Scan for the cell matching the given text and deliver its [x, y] coordinate at center. 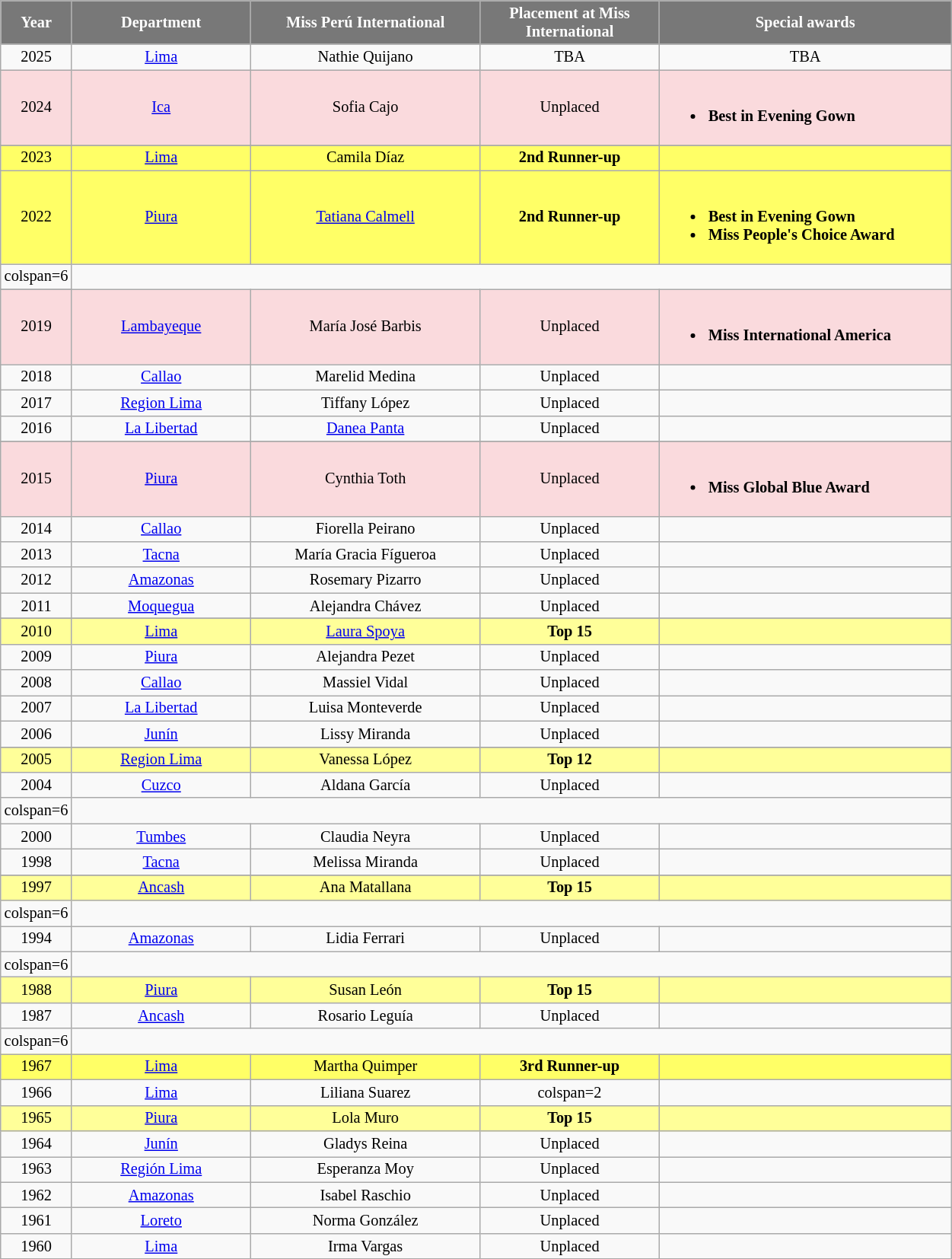
María Gracia Fígueroa [365, 554]
2005 [37, 760]
Vanessa López [365, 760]
2023 [37, 158]
1966 [37, 1092]
1964 [37, 1143]
1963 [37, 1169]
Danea Panta [365, 429]
Luisa Monteverde [365, 708]
Tumbes [161, 837]
1987 [37, 1015]
Claudia Neyra [365, 837]
Miss International America [805, 327]
Liliana Suarez [365, 1092]
Alejandra Chávez [365, 606]
Lambayeque [161, 327]
Cynthia Toth [365, 478]
2025 [37, 57]
Placement at Miss International [569, 22]
Tiffany López [365, 403]
Aldana García [365, 785]
2009 [37, 657]
Sofia Cajo [365, 107]
1997 [37, 888]
2022 [37, 217]
Year [37, 22]
1961 [37, 1220]
1998 [37, 862]
2024 [37, 107]
colspan=2 [569, 1092]
2014 [37, 529]
1960 [37, 1246]
Department [161, 22]
2019 [37, 327]
Marelid Medina [365, 377]
Lidia Ferrari [365, 939]
Rosario Leguía [365, 1015]
2018 [37, 377]
Top 12 [569, 760]
Ica [161, 107]
Camila Díaz [365, 158]
Alejandra Pezet [365, 657]
Esperanza Moy [365, 1169]
Laura Spoya [365, 631]
1988 [37, 990]
Norma González [365, 1220]
Ana Matallana [365, 888]
Special awards [805, 22]
Región Lima [161, 1169]
2004 [37, 785]
2000 [37, 837]
Gladys Reina [365, 1143]
2011 [37, 606]
Miss Global Blue Award [805, 478]
Lissy Miranda [365, 734]
Martha Quimper [365, 1066]
Isabel Raschio [365, 1195]
2008 [37, 683]
Miss Perú International [365, 22]
2010 [37, 631]
2007 [37, 708]
Rosemary Pizarro [365, 580]
1967 [37, 1066]
Susan León [365, 990]
3rd Runner-up [569, 1066]
Lola Muro [365, 1118]
1994 [37, 939]
Cuzco [161, 785]
Loreto [161, 1220]
2015 [37, 478]
Melissa Miranda [365, 862]
2013 [37, 554]
1965 [37, 1118]
2012 [37, 580]
Irma Vargas [365, 1246]
Best in Evening GownMiss People's Choice Award [805, 217]
2016 [37, 429]
Tatiana Calmell [365, 217]
2006 [37, 734]
María José Barbis [365, 327]
Fiorella Peirano [365, 529]
Best in Evening Gown [805, 107]
1962 [37, 1195]
Moquegua [161, 606]
Massiel Vidal [365, 683]
2017 [37, 403]
Nathie Quijano [365, 57]
